Return (x, y) of the center of cell containing provided text 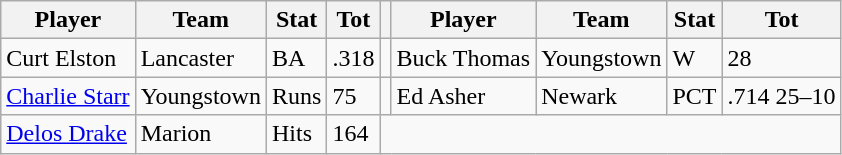
W (694, 58)
Curt Elston (68, 58)
Lancaster (200, 58)
Delos Drake (68, 134)
.714 25–10 (782, 96)
Charlie Starr (68, 96)
Newark (602, 96)
75 (354, 96)
Marion (200, 134)
Ed Asher (464, 96)
Buck Thomas (464, 58)
28 (782, 58)
Runs (296, 96)
164 (354, 134)
.318 (354, 58)
PCT (694, 96)
Hits (296, 134)
BA (296, 58)
